Identify which cell holds the provided text, then report its (X, Y) central coordinate. 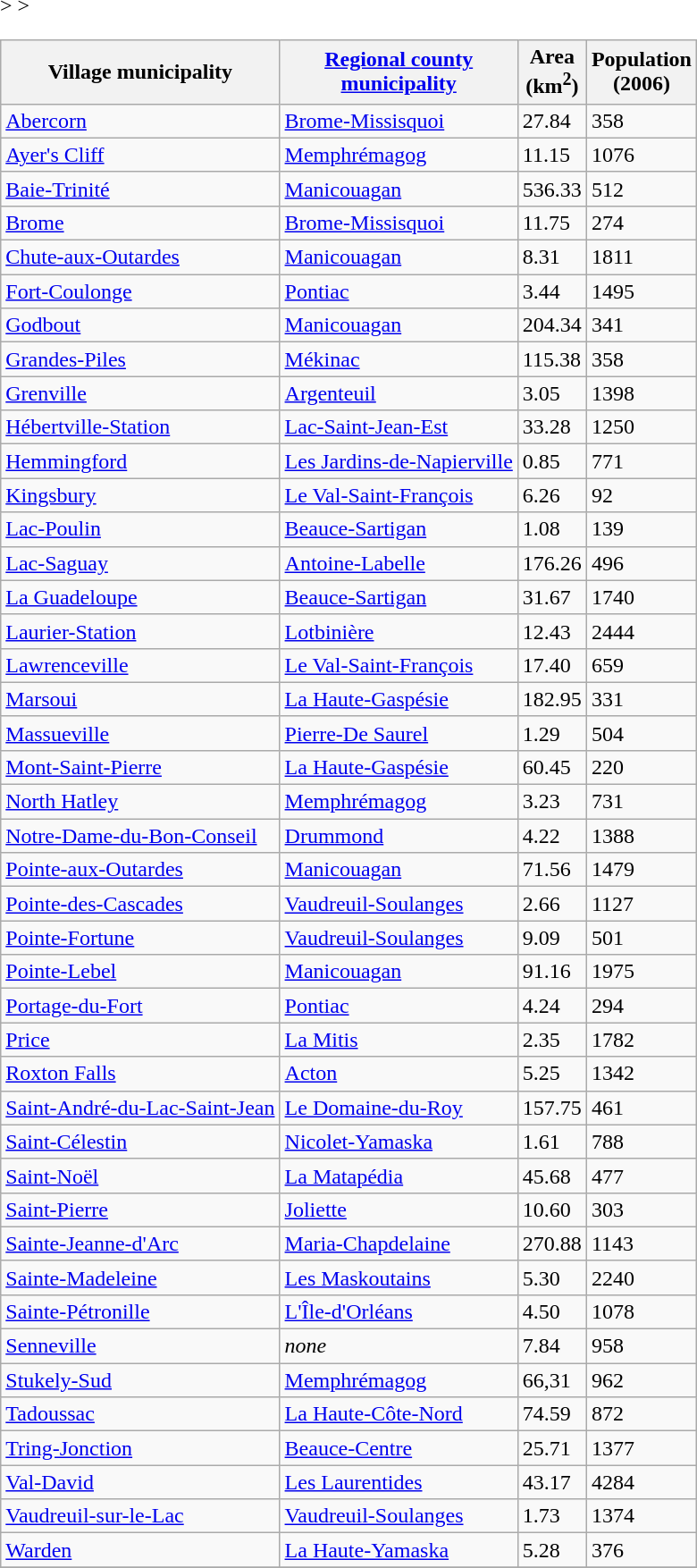
303 (642, 1210)
0.85 (552, 461)
Les Jardins-de-Napierville (399, 461)
Les Maskoutains (399, 1277)
1782 (642, 1040)
Chute-aux-Outardes (140, 257)
512 (642, 189)
Lotbinière (399, 631)
71.56 (552, 870)
Warden (140, 1550)
331 (642, 699)
5.30 (552, 1277)
461 (642, 1108)
Argenteuil (399, 393)
4.24 (552, 1006)
Val-David (140, 1482)
Antoine-Labelle (399, 563)
Senneville (140, 1346)
Grenville (140, 393)
Tadoussac (140, 1414)
Massueville (140, 733)
496 (642, 563)
Baie-Trinité (140, 189)
4.22 (552, 836)
4284 (642, 1482)
11.75 (552, 223)
1377 (642, 1448)
Population(2006) (642, 72)
2.35 (552, 1040)
Ayer's Cliff (140, 155)
1250 (642, 427)
Beauce-Centre (399, 1448)
60.45 (552, 767)
1076 (642, 155)
Sainte-Madeleine (140, 1277)
Nicolet-Yamaska (399, 1142)
43.17 (552, 1482)
176.26 (552, 563)
Pointe-Fortune (140, 938)
31.67 (552, 597)
17.40 (552, 665)
12.43 (552, 631)
Abercorn (140, 121)
L'Île-d'Orléans (399, 1311)
Price (140, 1040)
Roxton Falls (140, 1074)
771 (642, 461)
Notre-Dame-du-Bon-Conseil (140, 836)
45.68 (552, 1176)
1143 (642, 1243)
Drummond (399, 836)
Brome (140, 223)
788 (642, 1142)
Lac-Poulin (140, 529)
91.16 (552, 972)
Acton (399, 1074)
Mékinac (399, 359)
66,31 (552, 1380)
376 (642, 1550)
Saint-Célestin (140, 1142)
1127 (642, 904)
La Haute-Yamaska (399, 1550)
Portage-du-Fort (140, 1006)
Pointe-aux-Outardes (140, 870)
1.08 (552, 529)
Mont-Saint-Pierre (140, 767)
11.15 (552, 155)
74.59 (552, 1414)
1398 (642, 393)
10.60 (552, 1210)
2.66 (552, 904)
1.73 (552, 1516)
Tring-Jonction (140, 1448)
270.88 (552, 1243)
1811 (642, 257)
1740 (642, 597)
Vaudreuil-sur-le-Lac (140, 1516)
Le Domaine-du-Roy (399, 1108)
5.25 (552, 1074)
Sainte-Pétronille (140, 1311)
182.95 (552, 699)
5.28 (552, 1550)
Laurier-Station (140, 631)
Joliette (399, 1210)
220 (642, 767)
1078 (642, 1311)
962 (642, 1380)
Grandes-Piles (140, 359)
501 (642, 938)
731 (642, 802)
7.84 (552, 1346)
1.61 (552, 1142)
Lawrenceville (140, 665)
477 (642, 1176)
Godbout (140, 325)
2444 (642, 631)
92 (642, 495)
Lac-Saguay (140, 563)
none (399, 1346)
8.31 (552, 257)
1374 (642, 1516)
Village municipality (140, 72)
139 (642, 529)
872 (642, 1414)
1975 (642, 972)
1.29 (552, 733)
1495 (642, 291)
659 (642, 665)
Area(km2) (552, 72)
204.34 (552, 325)
1342 (642, 1074)
Pointe-Lebel (140, 972)
115.38 (552, 359)
157.75 (552, 1108)
Regional countymunicipality (399, 72)
2240 (642, 1277)
Fort-Coulonge (140, 291)
Stukely-Sud (140, 1380)
Pointe-des-Cascades (140, 904)
Kingsbury (140, 495)
La Matapédia (399, 1176)
Les Laurentides (399, 1482)
3.44 (552, 291)
1388 (642, 836)
33.28 (552, 427)
Marsoui (140, 699)
Pierre-De Saurel (399, 733)
Saint-Pierre (140, 1210)
9.09 (552, 938)
Maria-Chapdelaine (399, 1243)
La Guadeloupe (140, 597)
3.23 (552, 802)
Saint-Noël (140, 1176)
504 (642, 733)
27.84 (552, 121)
958 (642, 1346)
Hébertville-Station (140, 427)
3.05 (552, 393)
Lac-Saint-Jean-Est (399, 427)
Sainte-Jeanne-d'Arc (140, 1243)
536.33 (552, 189)
294 (642, 1006)
North Hatley (140, 802)
Saint-André-du-Lac-Saint-Jean (140, 1108)
Hemmingford (140, 461)
25.71 (552, 1448)
274 (642, 223)
La Haute-Côte-Nord (399, 1414)
1479 (642, 870)
4.50 (552, 1311)
341 (642, 325)
La Mitis (399, 1040)
6.26 (552, 495)
